Detect which cell encompasses the target text, then output its [x, y] center coordinate. 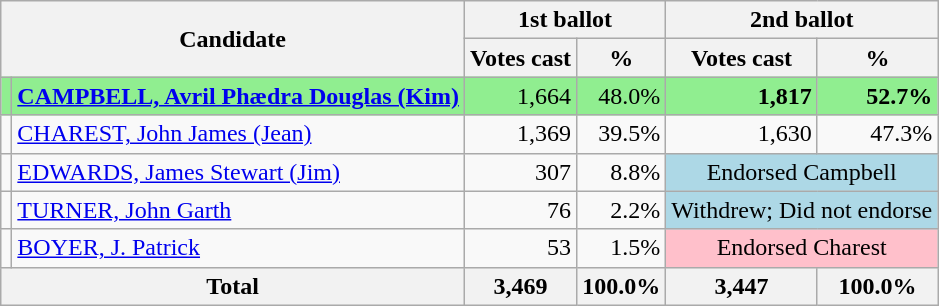
3,469 [520, 286]
307 [520, 172]
1,369 [520, 134]
2.2% [622, 210]
BOYER, J. Patrick [238, 248]
39.5% [622, 134]
76 [520, 210]
53 [520, 248]
1,630 [742, 134]
1,817 [742, 96]
48.0% [622, 96]
EDWARDS, James Stewart (Jim) [238, 172]
Total [233, 286]
1.5% [622, 248]
Withdrew; Did not endorse [802, 210]
2nd ballot [802, 20]
CHAREST, John James (Jean) [238, 134]
52.7% [877, 96]
Candidate [233, 39]
8.8% [622, 172]
Endorsed Charest [802, 248]
Endorsed Campbell [802, 172]
TURNER, John Garth [238, 210]
47.3% [877, 134]
1st ballot [564, 20]
CAMPBELL, Avril Phædra Douglas (Kim) [238, 96]
3,447 [742, 286]
1,664 [520, 96]
